From the cell containing the given text, extract its center point as [x, y] coordinate. 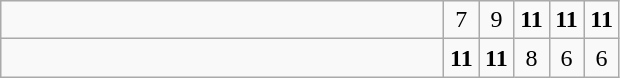
9 [496, 20]
8 [532, 58]
7 [462, 20]
